Return [x, y] of the center of cell containing provided text 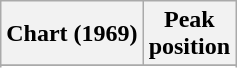
Chart (1969) [72, 34]
Peakposition [189, 34]
